Return the [X, Y] coordinate for the center point of the cell that contains the specified text.  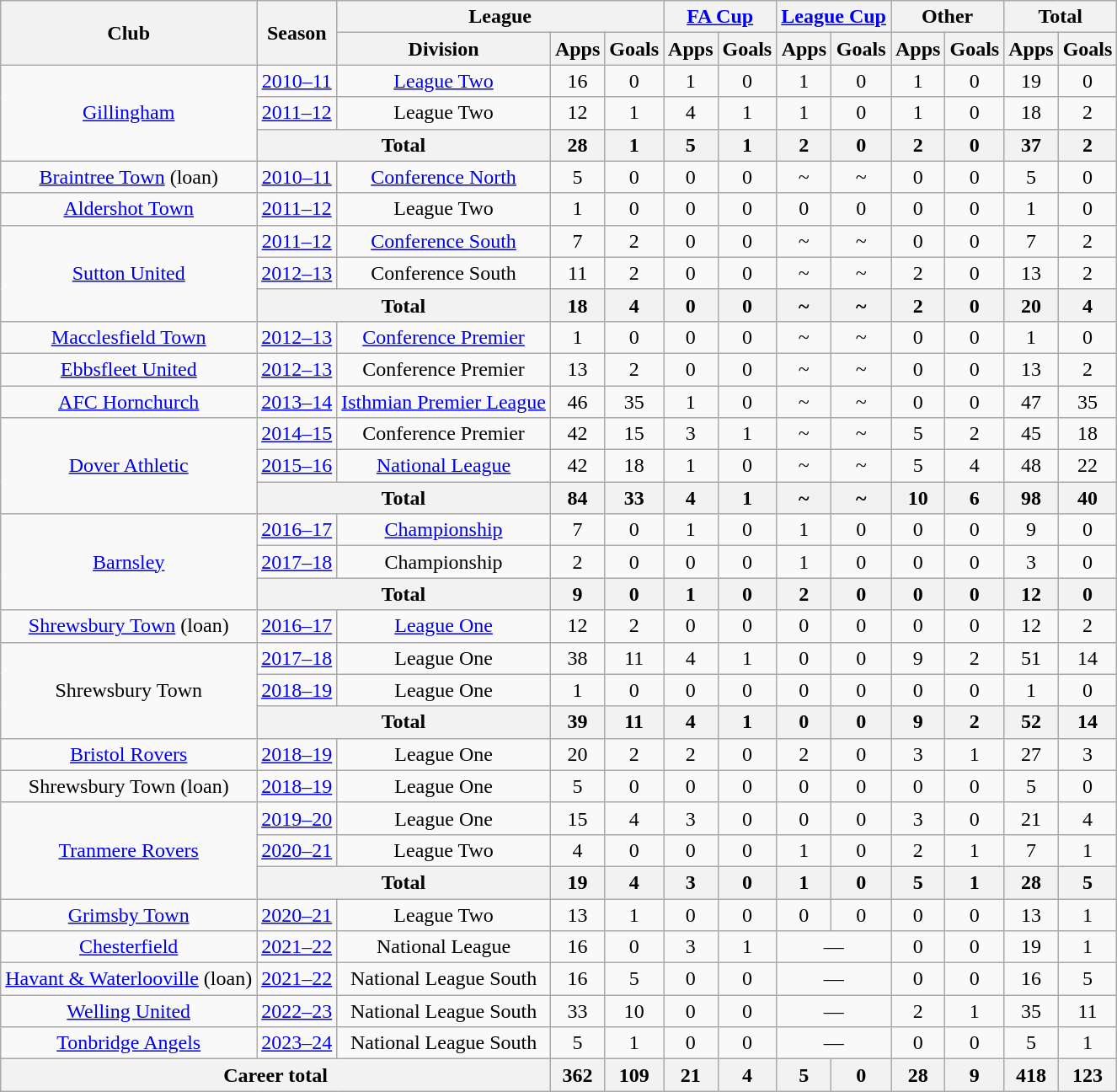
Isthmian Premier League [444, 402]
Sutton United [129, 273]
48 [1031, 466]
Season [297, 33]
46 [577, 402]
98 [1031, 498]
109 [634, 1075]
Shrewsbury Town [129, 690]
52 [1031, 722]
Aldershot Town [129, 209]
Division [444, 49]
47 [1031, 402]
123 [1088, 1075]
AFC Hornchurch [129, 402]
84 [577, 498]
27 [1031, 754]
FA Cup [720, 17]
Braintree Town (loan) [129, 177]
37 [1031, 145]
Dover Athletic [129, 466]
2023–24 [297, 1043]
418 [1031, 1075]
Macclesfield Town [129, 337]
Gillingham [129, 113]
51 [1031, 658]
362 [577, 1075]
Barnsley [129, 562]
League [500, 17]
Ebbsfleet United [129, 369]
Grimsby Town [129, 914]
38 [577, 658]
2022–23 [297, 1011]
2019–20 [297, 818]
Conference North [444, 177]
22 [1088, 466]
Club [129, 33]
Career total [276, 1075]
2013–14 [297, 402]
2015–16 [297, 466]
45 [1031, 434]
Tranmere Rovers [129, 850]
2014–15 [297, 434]
League Cup [834, 17]
39 [577, 722]
6 [975, 498]
Other [948, 17]
Havant & Waterlooville (loan) [129, 979]
Bristol Rovers [129, 754]
40 [1088, 498]
Tonbridge Angels [129, 1043]
Welling United [129, 1011]
Chesterfield [129, 947]
